Detect which cell encompasses the target text, then output its (x, y) center coordinate. 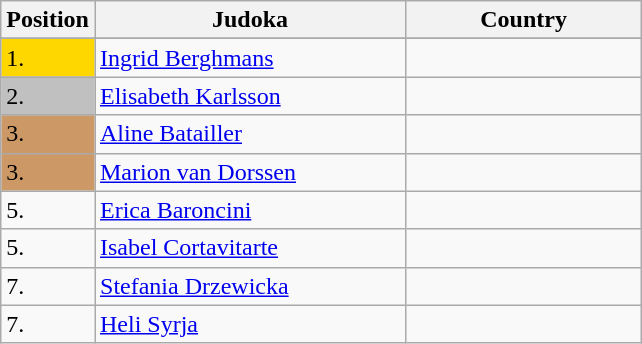
Isabel Cortavitarte (250, 248)
1. (48, 58)
Judoka (250, 20)
Heli Syrja (250, 324)
Erica Baroncini (250, 210)
Elisabeth Karlsson (250, 96)
Ingrid Berghmans (250, 58)
Aline Batailler (250, 134)
Marion van Dorssen (250, 172)
Position (48, 20)
Country (524, 20)
Stefania Drzewicka (250, 286)
2. (48, 96)
